Identify which cell holds the provided text, then report its [X, Y] central coordinate. 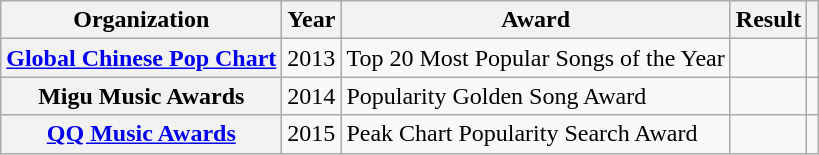
QQ Music Awards [142, 134]
Result [768, 20]
2013 [312, 58]
Organization [142, 20]
Top 20 Most Popular Songs of the Year [536, 58]
Popularity Golden Song Award [536, 96]
Global Chinese Pop Chart [142, 58]
Peak Chart Popularity Search Award [536, 134]
Migu Music Awards [142, 96]
Award [536, 20]
2015 [312, 134]
Year [312, 20]
2014 [312, 96]
